Identify which cell holds the provided text, then report its (x, y) central coordinate. 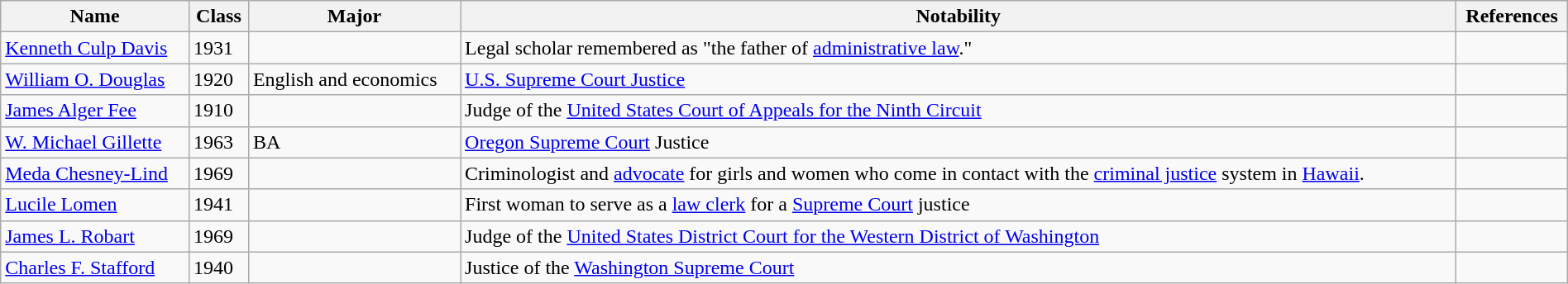
U.S. Supreme Court Justice (958, 79)
Criminologist and advocate for girls and women who come in contact with the criminal justice system in Hawaii. (958, 173)
Oregon Supreme Court Justice (958, 142)
Justice of the Washington Supreme Court (958, 267)
Kenneth Culp Davis (95, 48)
Meda Chesney-Lind (95, 173)
James L. Robart (95, 236)
First woman to serve as a law clerk for a Supreme Court justice (958, 205)
Notability (958, 17)
References (1512, 17)
1931 (218, 48)
James Alger Fee (95, 111)
Major (354, 17)
BA (354, 142)
Lucile Lomen (95, 205)
W. Michael Gillette (95, 142)
Name (95, 17)
Class (218, 17)
Judge of the United States Court of Appeals for the Ninth Circuit (958, 111)
1920 (218, 79)
Legal scholar remembered as "the father of administrative law." (958, 48)
William O. Douglas (95, 79)
1940 (218, 267)
1941 (218, 205)
Judge of the United States District Court for the Western District of Washington (958, 236)
1910 (218, 111)
English and economics (354, 79)
1963 (218, 142)
Charles F. Stafford (95, 267)
